From the cell containing the given text, extract its center point as [X, Y] coordinate. 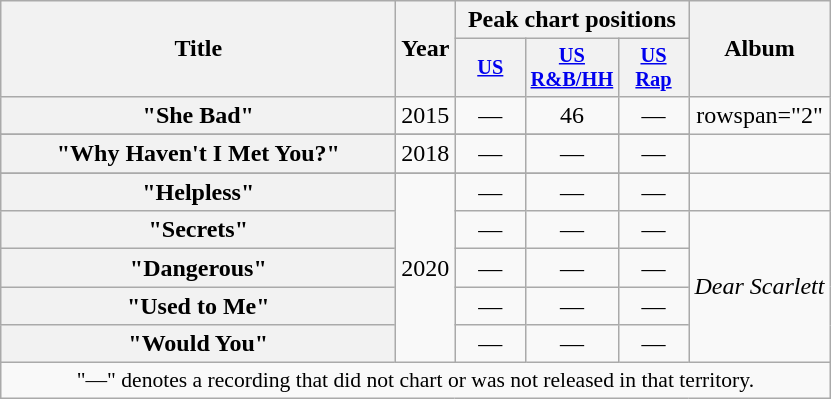
Dear Scarlett [760, 287]
46 [572, 115]
Peak chart positions [572, 20]
"Helpless" [198, 192]
USRap [654, 68]
"—" denotes a recording that did not chart or was not released in that territory. [416, 381]
Album [760, 49]
"Would You" [198, 344]
2015 [426, 115]
Title [198, 49]
"She Bad" [198, 115]
"Why Haven't I Met You?" [198, 154]
Year [426, 49]
"Secrets" [198, 230]
2020 [426, 268]
2018 [426, 154]
US [490, 68]
USR&B/HH [572, 68]
rowspan="2" [760, 115]
"Used to Me" [198, 306]
"Dangerous" [198, 268]
